Pinpoint the cell where the given text exists, returning its (x, y) midpoint coordinate. 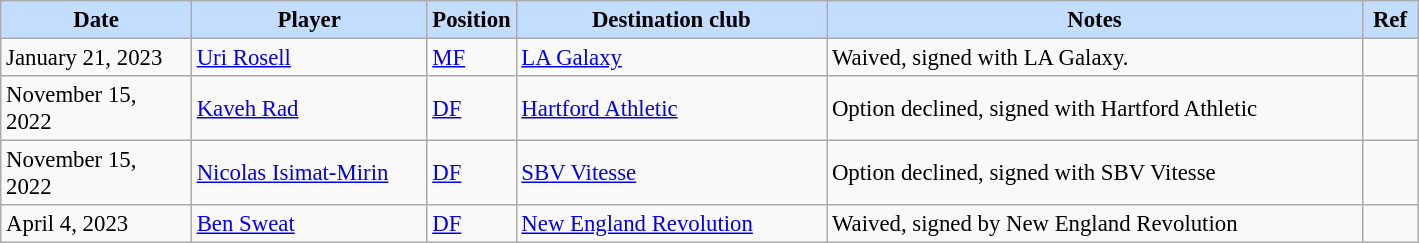
Waived, signed by New England Revolution (1095, 224)
Nicolas Isimat-Mirin (309, 174)
Hartford Athletic (672, 108)
Waived, signed with LA Galaxy. (1095, 58)
Option declined, signed with SBV Vitesse (1095, 174)
Ben Sweat (309, 224)
Uri Rosell (309, 58)
Option declined, signed with Hartford Athletic (1095, 108)
Ref (1390, 20)
MF (472, 58)
Date (96, 20)
Player (309, 20)
Notes (1095, 20)
Destination club (672, 20)
January 21, 2023 (96, 58)
Kaveh Rad (309, 108)
Position (472, 20)
SBV Vitesse (672, 174)
LA Galaxy (672, 58)
New England Revolution (672, 224)
April 4, 2023 (96, 224)
